Return (X, Y) of the center of cell containing provided text 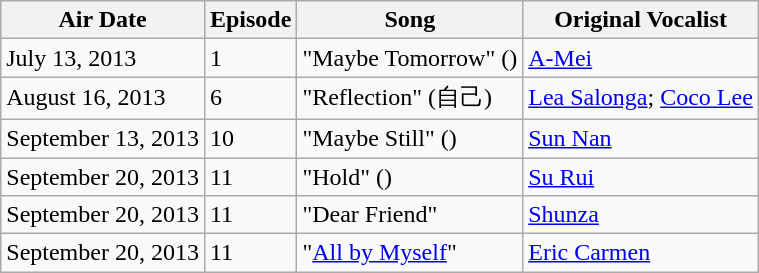
"Maybe Tomorrow" () (410, 58)
September 13, 2013 (103, 138)
A-Mei (641, 58)
"All by Myself" (410, 253)
Shunza (641, 215)
1 (250, 58)
Episode (250, 20)
"Dear Friend" (410, 215)
Original Vocalist (641, 20)
Su Rui (641, 177)
10 (250, 138)
Air Date (103, 20)
"Hold" () (410, 177)
Sun Nan (641, 138)
July 13, 2013 (103, 58)
"Reflection" (自己) (410, 98)
"Maybe Still" () (410, 138)
Song (410, 20)
Eric Carmen (641, 253)
6 (250, 98)
Lea Salonga; Coco Lee (641, 98)
August 16, 2013 (103, 98)
